Detect which cell encompasses the target text, then output its [X, Y] center coordinate. 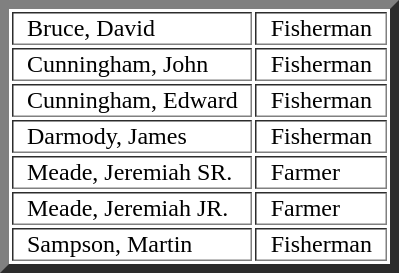
Darmody, James [132, 136]
Meade, Jeremiah JR. [132, 208]
Cunningham, Edward [132, 100]
Cunningham, John [132, 64]
Meade, Jeremiah SR. [132, 172]
Bruce, David [132, 28]
Sampson, Martin [132, 244]
